Capture the cell that displays the provided text and extract its [x, y] central coordinate. 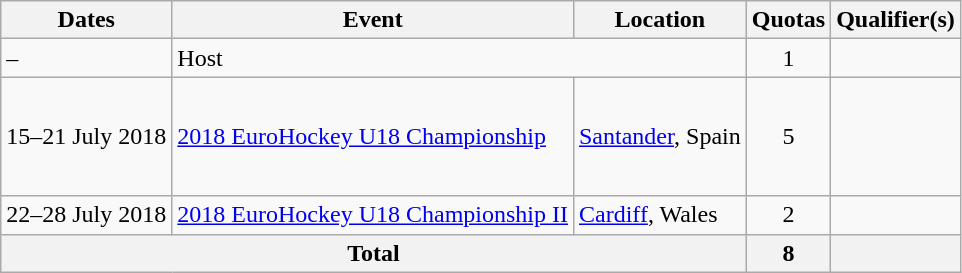
Location [660, 20]
22–28 July 2018 [86, 215]
Qualifier(s) [896, 20]
Santander, Spain [660, 136]
2 [788, 215]
8 [788, 253]
2018 EuroHockey U18 Championship II [373, 215]
Quotas [788, 20]
Cardiff, Wales [660, 215]
Total [374, 253]
15–21 July 2018 [86, 136]
5 [788, 136]
Host [459, 58]
Event [373, 20]
1 [788, 58]
– [86, 58]
Dates [86, 20]
2018 EuroHockey U18 Championship [373, 136]
